Provide the (x, y) coordinate of the cell's center where the given text is located.  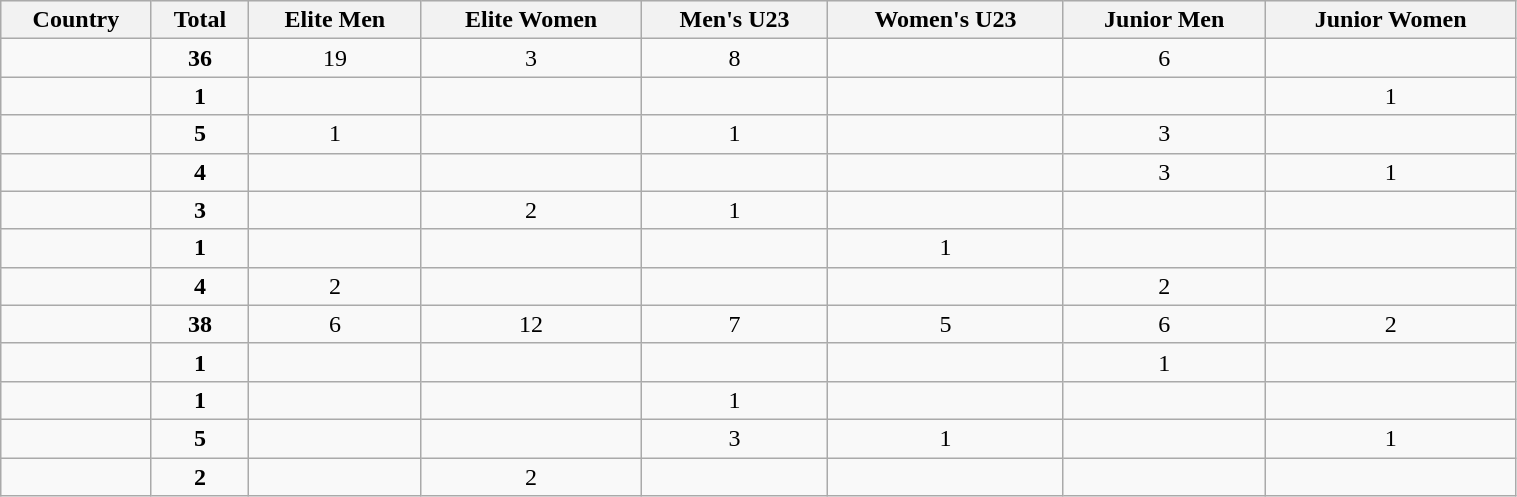
8 (734, 58)
12 (532, 324)
38 (200, 324)
Elite Women (532, 20)
36 (200, 58)
Elite Men (335, 20)
Country (76, 20)
Women's U23 (946, 20)
Junior Women (1390, 20)
Total (200, 20)
Men's U23 (734, 20)
7 (734, 324)
Junior Men (1164, 20)
19 (335, 58)
